Locate the cell with the specified text and output its [X, Y] center coordinate. 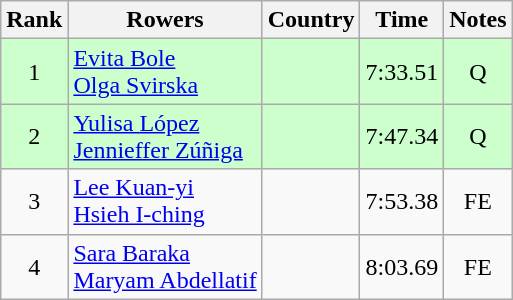
7:47.34 [402, 136]
4 [34, 266]
Time [402, 20]
2 [34, 136]
7:33.51 [402, 72]
Country [311, 20]
Rank [34, 20]
8:03.69 [402, 266]
Lee Kuan-yiHsieh I-ching [165, 202]
Sara BarakaMaryam Abdellatif [165, 266]
7:53.38 [402, 202]
3 [34, 202]
Rowers [165, 20]
Evita BoleOlga Svirska [165, 72]
1 [34, 72]
Notes [478, 20]
Yulisa LópezJennieffer Zúñiga [165, 136]
